Extract the [X, Y] coordinate from the center of the cell holding the provided text.  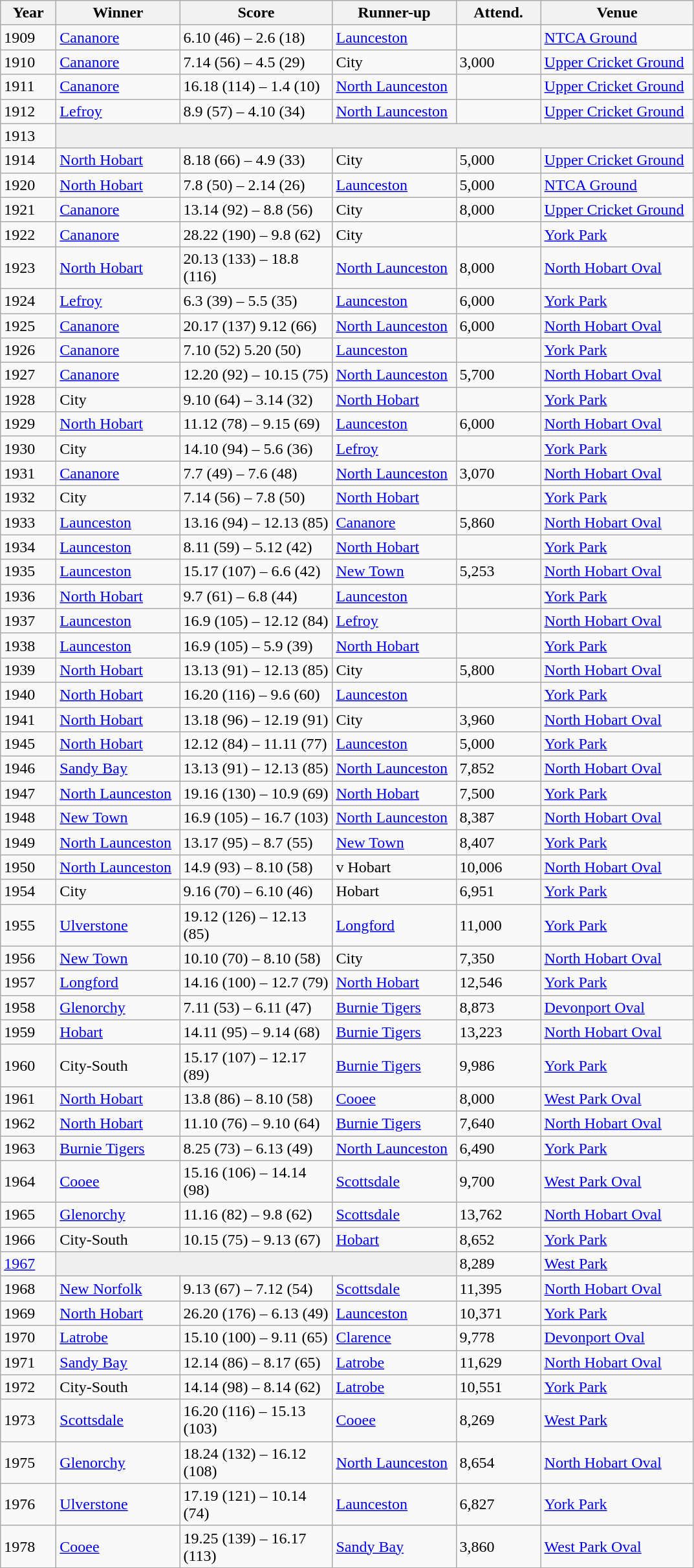
8,269 [498, 1420]
1956 [28, 958]
7,640 [498, 1123]
1912 [28, 111]
1970 [28, 1338]
7.11 (53) – 6.11 (47) [256, 1007]
Score [256, 13]
16.9 (105) – 16.7 (103) [256, 818]
14.9 (93) – 8.10 (58) [256, 867]
1966 [28, 1240]
8.18 (66) – 4.9 (33) [256, 160]
7.7 (49) – 7.6 (48) [256, 473]
8.25 (73) – 6.13 (49) [256, 1148]
28.22 (190) – 9.8 (62) [256, 234]
11,000 [498, 925]
11.16 (82) – 9.8 (62) [256, 1215]
13.8 (86) – 8.10 (58) [256, 1099]
16.20 (116) – 9.6 (60) [256, 694]
17.19 (121) – 10.14 (74) [256, 1504]
11.10 (76) – 9.10 (64) [256, 1123]
14.14 (98) – 8.14 (62) [256, 1387]
1914 [28, 160]
5,800 [498, 670]
8,654 [498, 1463]
20.13 (133) – 18.8 (116) [256, 268]
12.12 (84) – 11.11 (77) [256, 744]
1940 [28, 694]
13,762 [498, 1215]
1920 [28, 185]
15.17 (107) – 6.6 (42) [256, 572]
Runner-up [395, 13]
1959 [28, 1032]
14.10 (94) – 5.6 (36) [256, 449]
1949 [28, 843]
15.17 (107) – 12.17 (89) [256, 1066]
10.10 (70) – 8.10 (58) [256, 958]
Attend. [498, 13]
12.20 (92) – 10.15 (75) [256, 375]
1963 [28, 1148]
8,407 [498, 843]
1973 [28, 1420]
20.17 (137) 9.12 (66) [256, 325]
1961 [28, 1099]
10,371 [498, 1313]
1962 [28, 1123]
6,490 [498, 1148]
15.16 (106) – 14.14 (98) [256, 1182]
1936 [28, 596]
1957 [28, 983]
3,000 [498, 62]
Year [28, 13]
14.11 (95) – 9.14 (68) [256, 1032]
1934 [28, 547]
18.24 (132) – 16.12 (108) [256, 1463]
16.9 (105) – 5.9 (39) [256, 645]
26.20 (176) – 6.13 (49) [256, 1313]
1947 [28, 793]
13.18 (96) – 12.19 (91) [256, 720]
16.20 (116) – 15.13 (103) [256, 1420]
9,700 [498, 1182]
6,827 [498, 1504]
7,350 [498, 958]
9.16 (70) – 6.10 (46) [256, 892]
1958 [28, 1007]
12,546 [498, 983]
v Hobart [395, 867]
9.7 (61) – 6.8 (44) [256, 596]
1954 [28, 892]
6,951 [498, 892]
16.9 (105) – 12.12 (84) [256, 621]
1927 [28, 375]
8,652 [498, 1240]
10.15 (75) – 9.13 (67) [256, 1240]
7,852 [498, 769]
1931 [28, 473]
7.8 (50) – 2.14 (26) [256, 185]
1911 [28, 87]
9.10 (64) – 3.14 (32) [256, 400]
8.11 (59) – 5.12 (42) [256, 547]
1921 [28, 209]
1938 [28, 645]
1955 [28, 925]
10,006 [498, 867]
19.16 (130) – 10.9 (69) [256, 793]
1964 [28, 1182]
19.25 (139) – 16.17 (113) [256, 1547]
8.9 (57) – 4.10 (34) [256, 111]
3,960 [498, 720]
8,873 [498, 1007]
1930 [28, 449]
5,860 [498, 522]
13.14 (92) – 8.8 (56) [256, 209]
1913 [28, 136]
7,500 [498, 793]
5,253 [498, 572]
9,778 [498, 1338]
13.16 (94) – 12.13 (85) [256, 522]
1929 [28, 424]
9.13 (67) – 7.12 (54) [256, 1289]
12.14 (86) – 8.17 (65) [256, 1362]
1928 [28, 400]
10,551 [498, 1387]
7.14 (56) – 7.8 (50) [256, 498]
11,395 [498, 1289]
13.17 (95) – 8.7 (55) [256, 843]
1932 [28, 498]
1923 [28, 268]
1922 [28, 234]
7.14 (56) – 4.5 (29) [256, 62]
1909 [28, 38]
1935 [28, 572]
1937 [28, 621]
1971 [28, 1362]
1960 [28, 1066]
1965 [28, 1215]
7.10 (52) 5.20 (50) [256, 350]
8,289 [498, 1264]
6.10 (46) – 2.6 (18) [256, 38]
Winner [118, 13]
1978 [28, 1547]
1933 [28, 522]
1925 [28, 325]
1968 [28, 1289]
5,700 [498, 375]
1948 [28, 818]
9,986 [498, 1066]
6.3 (39) – 5.5 (35) [256, 301]
Clarence [395, 1338]
11.12 (78) – 9.15 (69) [256, 424]
3,070 [498, 473]
1976 [28, 1504]
1945 [28, 744]
1967 [28, 1264]
1975 [28, 1463]
1950 [28, 867]
3,860 [498, 1547]
Venue [617, 13]
1946 [28, 769]
1941 [28, 720]
8,387 [498, 818]
1939 [28, 670]
15.10 (100) – 9.11 (65) [256, 1338]
1969 [28, 1313]
1926 [28, 350]
1972 [28, 1387]
New Norfolk [118, 1289]
19.12 (126) – 12.13 (85) [256, 925]
16.18 (114) – 1.4 (10) [256, 87]
11,629 [498, 1362]
1924 [28, 301]
13,223 [498, 1032]
1910 [28, 62]
14.16 (100) – 12.7 (79) [256, 983]
